Capture the cell that displays the provided text and extract its (X, Y) central coordinate. 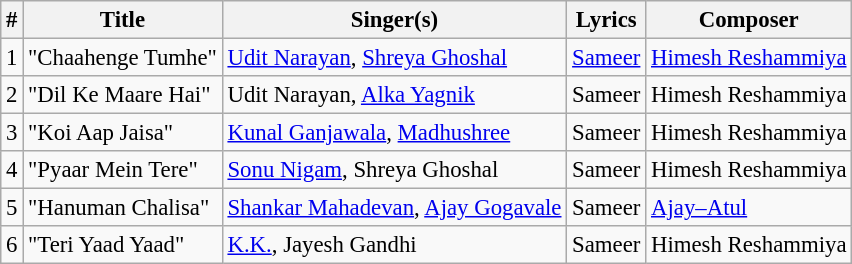
"Hanuman Chalisa" (122, 208)
# (12, 20)
Composer (749, 20)
"Dil Ke Maare Hai" (122, 95)
Sonu Nigam, Shreya Ghoshal (394, 170)
Udit Narayan, Shreya Ghoshal (394, 58)
K.K., Jayesh Gandhi (394, 245)
3 (12, 133)
Singer(s) (394, 20)
"Pyaar Mein Tere" (122, 170)
4 (12, 170)
Ajay–Atul (749, 208)
5 (12, 208)
"Koi Aap Jaisa" (122, 133)
Lyrics (606, 20)
Shankar Mahadevan, Ajay Gogavale (394, 208)
Kunal Ganjawala, Madhushree (394, 133)
1 (12, 58)
Udit Narayan, Alka Yagnik (394, 95)
"Teri Yaad Yaad" (122, 245)
Title (122, 20)
"Chaahenge Tumhe" (122, 58)
6 (12, 245)
2 (12, 95)
